Find where the given text appears and provide that cell's center as [X, Y] coordinate. 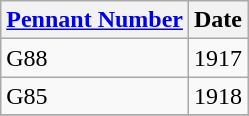
Pennant Number [95, 20]
G88 [95, 58]
1917 [218, 58]
1918 [218, 96]
G85 [95, 96]
Date [218, 20]
